For the text-containing cell, return its midpoint in (x, y) coordinate format. 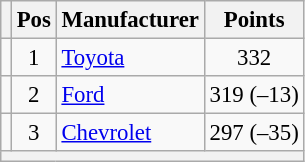
1 (34, 58)
Pos (34, 20)
Chevrolet (130, 133)
319 (–13) (254, 95)
332 (254, 58)
2 (34, 95)
Toyota (130, 58)
297 (–35) (254, 133)
Manufacturer (130, 20)
3 (34, 133)
Points (254, 20)
Ford (130, 95)
